Scan for the cell matching the given text and deliver its [x, y] coordinate at center. 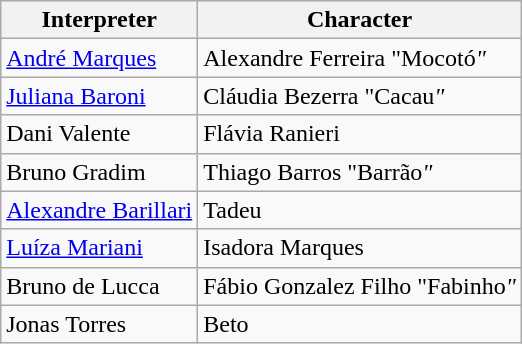
Tadeu [360, 210]
André Marques [100, 58]
Character [360, 20]
Beto [360, 324]
Flávia Ranieri [360, 134]
Alexandre Ferreira "Mocotó" [360, 58]
Juliana Baroni [100, 96]
Interpreter [100, 20]
Alexandre Barillari [100, 210]
Bruno de Lucca [100, 286]
Isadora Marques [360, 248]
Luíza Mariani [100, 248]
Dani Valente [100, 134]
Bruno Gradim [100, 172]
Jonas Torres [100, 324]
Fábio Gonzalez Filho "Fabinho" [360, 286]
Thiago Barros "Barrão" [360, 172]
Cláudia Bezerra "Cacau" [360, 96]
